Detect which cell encompasses the target text, then output its [X, Y] center coordinate. 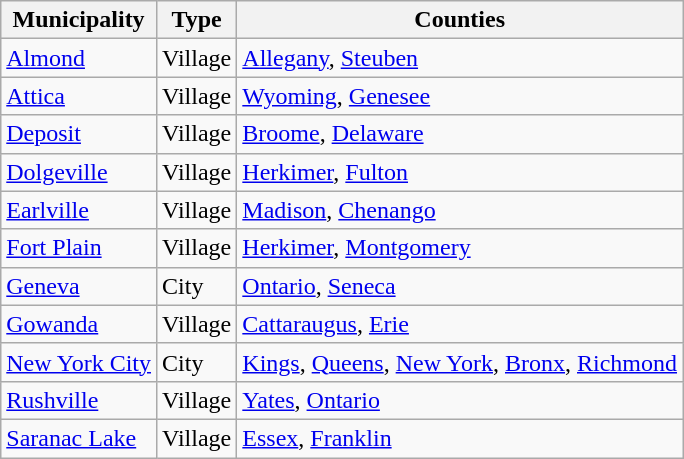
Cattaraugus, Erie [460, 324]
Earlville [79, 210]
New York City [79, 362]
Allegany, Steuben [460, 58]
Gowanda [79, 324]
Broome, Delaware [460, 134]
Type [197, 20]
Counties [460, 20]
Dolgeville [79, 172]
Saranac Lake [79, 438]
Madison, Chenango [460, 210]
Essex, Franklin [460, 438]
Attica [79, 96]
Geneva [79, 286]
Deposit [79, 134]
Municipality [79, 20]
Yates, Ontario [460, 400]
Herkimer, Fulton [460, 172]
Kings, Queens, New York, Bronx, Richmond [460, 362]
Almond [79, 58]
Fort Plain [79, 248]
Herkimer, Montgomery [460, 248]
Wyoming, Genesee [460, 96]
Ontario, Seneca [460, 286]
Rushville [79, 400]
